Return [x, y] of the center of cell containing provided text 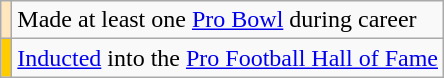
Inducted into the Pro Football Hall of Fame [228, 58]
Made at least one Pro Bowl during career [228, 20]
